Pinpoint the cell where the given text exists, returning its [x, y] midpoint coordinate. 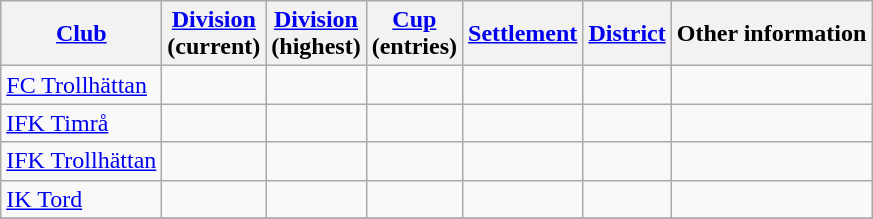
IK Tord [82, 199]
IFK Timrå [82, 123]
Club [82, 34]
IFK Trollhättan [82, 161]
Division (current) [214, 34]
Settlement [523, 34]
Cup (entries) [414, 34]
Other information [772, 34]
District [627, 34]
FC Trollhättan [82, 85]
Division (highest) [316, 34]
